Scan for the cell matching the given text and deliver its (x, y) coordinate at center. 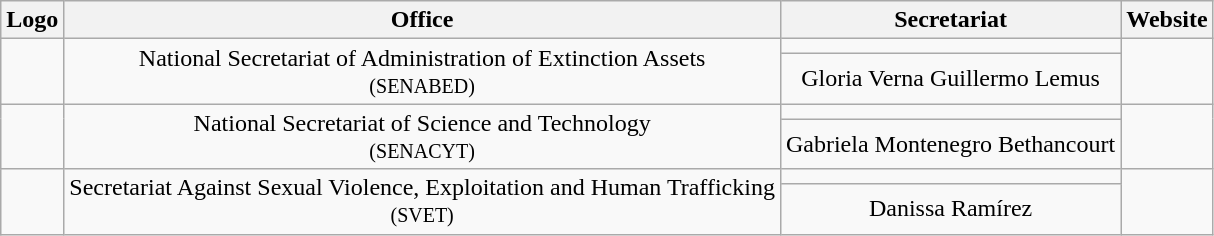
Secretariat (950, 20)
National Secretariat of Administration of Extinction Assets(SENABED) (422, 72)
Gloria Verna Guillermo Lemus (950, 78)
Website (1167, 20)
Gabriela Montenegro Bethancourt (950, 144)
National Secretariat of Science and Technology(SENACYT) (422, 136)
Logo (32, 20)
Office (422, 20)
Secretariat Against Sexual Violence, Exploitation and Human Trafficking (SVET) (422, 202)
Danissa Ramírez (950, 209)
